For the text-containing cell, return its midpoint in (X, Y) coordinate format. 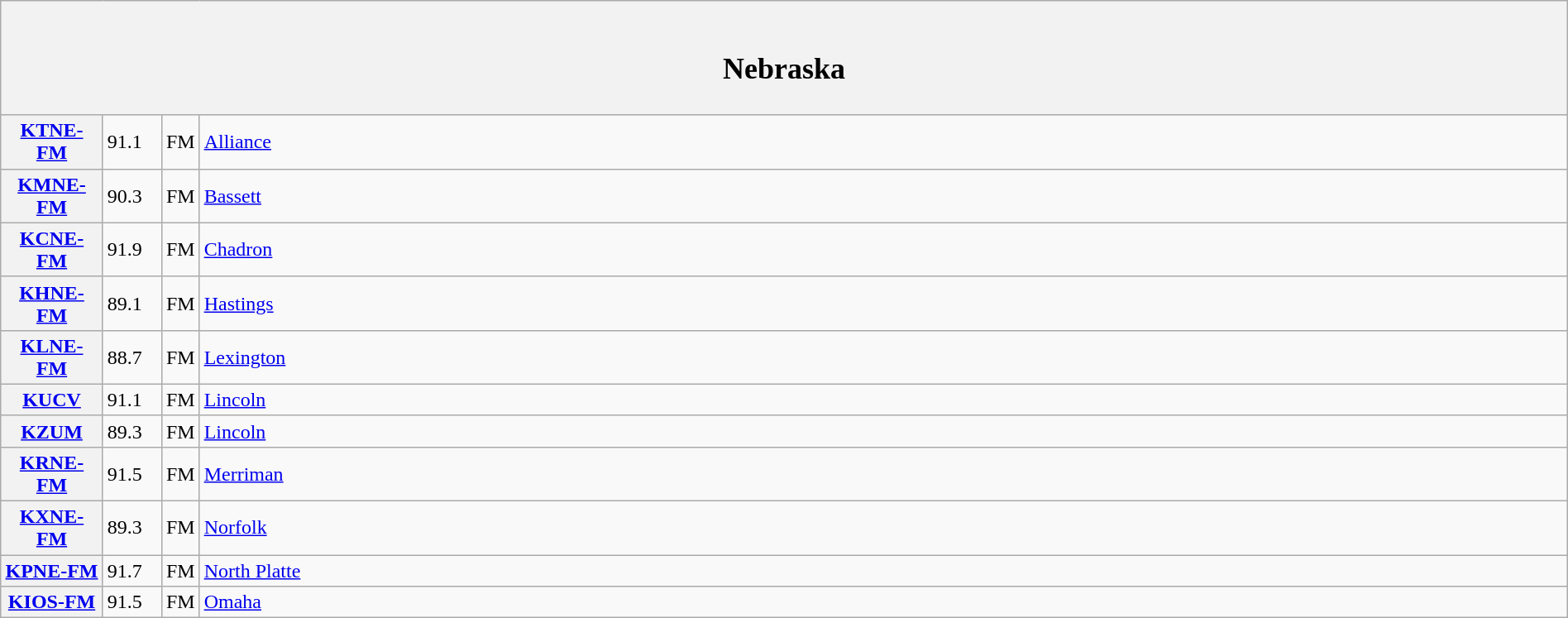
Hastings (883, 303)
Chadron (883, 250)
KLNE-FM (52, 357)
KZUM (52, 431)
Omaha (883, 602)
Norfolk (883, 528)
Alliance (883, 142)
KMNE-FM (52, 195)
Bassett (883, 195)
Nebraska (784, 58)
89.1 (132, 303)
KCNE-FM (52, 250)
North Platte (883, 571)
KRNE-FM (52, 473)
KTNE-FM (52, 142)
Merriman (883, 473)
91.9 (132, 250)
KUCV (52, 400)
88.7 (132, 357)
Lexington (883, 357)
91.7 (132, 571)
KPNE-FM (52, 571)
KHNE-FM (52, 303)
KIOS-FM (52, 602)
90.3 (132, 195)
KXNE-FM (52, 528)
